Extract the [x, y] coordinate from the center of the cell holding the provided text.  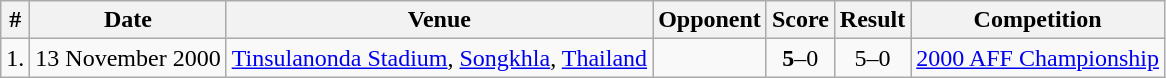
2000 AFF Championship [1038, 58]
1. [16, 58]
Competition [1038, 20]
Opponent [710, 20]
Tinsulanonda Stadium, Songkhla, Thailand [439, 58]
Score [800, 20]
13 November 2000 [128, 58]
Result [872, 20]
# [16, 20]
Venue [439, 20]
Date [128, 20]
